From the cell containing the given text, extract its center point as (x, y) coordinate. 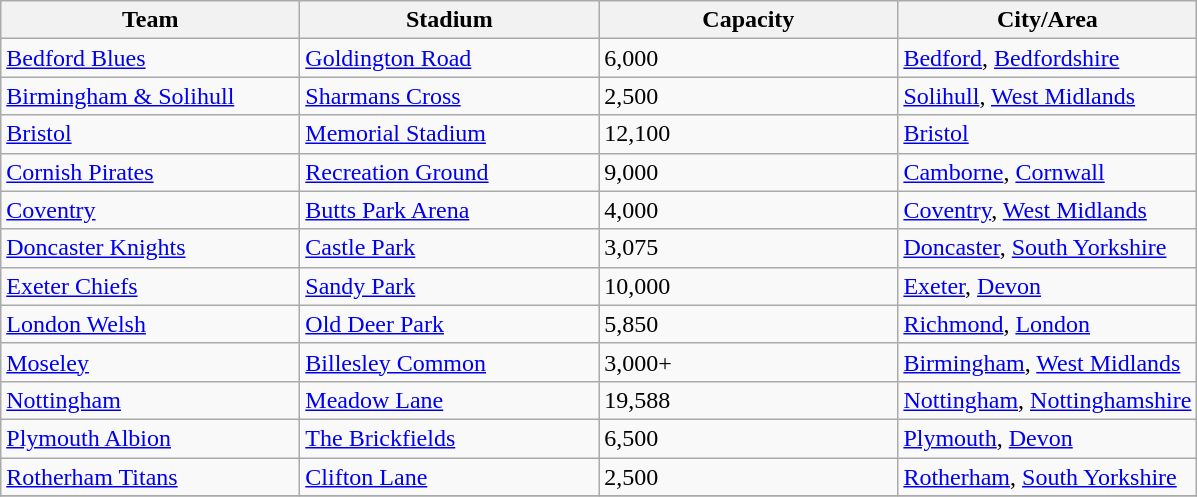
Exeter Chiefs (150, 286)
Stadium (450, 20)
Coventry (150, 210)
Goldington Road (450, 58)
19,588 (748, 400)
Nottingham (150, 400)
Birmingham, West Midlands (1048, 362)
Sharmans Cross (450, 96)
Billesley Common (450, 362)
Birmingham & Solihull (150, 96)
Exeter, Devon (1048, 286)
Team (150, 20)
Richmond, London (1048, 324)
Moseley (150, 362)
Sandy Park (450, 286)
Plymouth Albion (150, 438)
Old Deer Park (450, 324)
Meadow Lane (450, 400)
Camborne, Cornwall (1048, 172)
Rotherham Titans (150, 477)
Bedford, Bedfordshire (1048, 58)
Coventry, West Midlands (1048, 210)
6,500 (748, 438)
Rotherham, South Yorkshire (1048, 477)
6,000 (748, 58)
Clifton Lane (450, 477)
12,100 (748, 134)
City/Area (1048, 20)
Capacity (748, 20)
10,000 (748, 286)
Recreation Ground (450, 172)
London Welsh (150, 324)
9,000 (748, 172)
5,850 (748, 324)
3,075 (748, 248)
Cornish Pirates (150, 172)
Solihull, West Midlands (1048, 96)
Plymouth, Devon (1048, 438)
Bedford Blues (150, 58)
4,000 (748, 210)
Doncaster Knights (150, 248)
3,000+ (748, 362)
Doncaster, South Yorkshire (1048, 248)
The Brickfields (450, 438)
Nottingham, Nottinghamshire (1048, 400)
Butts Park Arena (450, 210)
Castle Park (450, 248)
Memorial Stadium (450, 134)
